Identify which cell holds the provided text, then report its (X, Y) central coordinate. 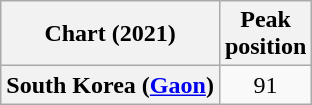
Peakposition (265, 34)
91 (265, 85)
South Korea (Gaon) (110, 85)
Chart (2021) (110, 34)
